Scan for the cell matching the given text and deliver its [x, y] coordinate at center. 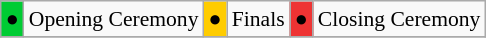
Opening Ceremony [114, 19]
Closing Ceremony [400, 19]
Finals [258, 19]
